From the cell containing the given text, extract its center point as [x, y] coordinate. 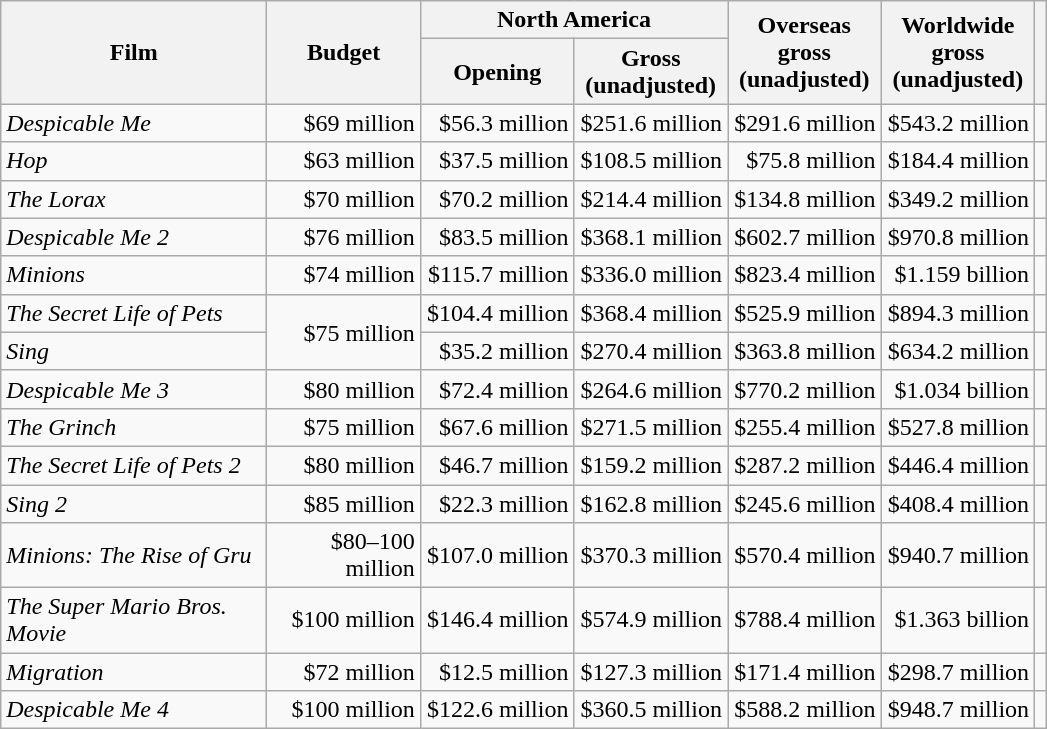
$264.6 million [651, 389]
The Grinch [134, 427]
$85 million [344, 503]
$336.0 million [651, 275]
$948.7 million [958, 710]
$291.6 million [805, 123]
$37.5 million [497, 161]
$115.7 million [497, 275]
$363.8 million [805, 351]
$408.4 million [958, 503]
Minions: The Rise of Gru [134, 556]
The Secret Life of Pets [134, 313]
$70.2 million [497, 199]
$12.5 million [497, 672]
$574.9 million [651, 620]
North America [574, 20]
$245.6 million [805, 503]
Film [134, 52]
Despicable Me 4 [134, 710]
Opening [497, 72]
$368.4 million [651, 313]
$823.4 million [805, 275]
$527.8 million [958, 427]
$287.2 million [805, 465]
Overseas gross(unadjusted) [805, 52]
$271.5 million [651, 427]
$72 million [344, 672]
$525.9 million [805, 313]
$134.8 million [805, 199]
$349.2 million [958, 199]
$22.3 million [497, 503]
The Lorax [134, 199]
The Secret Life of Pets 2 [134, 465]
$894.3 million [958, 313]
The Super Mario Bros. Movie [134, 620]
Budget [344, 52]
$588.2 million [805, 710]
$127.3 million [651, 672]
Despicable Me [134, 123]
$368.1 million [651, 237]
Minions [134, 275]
$35.2 million [497, 351]
$360.5 million [651, 710]
$184.4 million [958, 161]
$634.2 million [958, 351]
$83.5 million [497, 237]
$970.8 million [958, 237]
$75.8 million [805, 161]
$69 million [344, 123]
$46.7 million [497, 465]
Despicable Me 3 [134, 389]
Migration [134, 672]
$162.8 million [651, 503]
$214.4 million [651, 199]
$1.159 billion [958, 275]
Worldwide gross(unadjusted) [958, 52]
$255.4 million [805, 427]
$72.4 million [497, 389]
Hop [134, 161]
$251.6 million [651, 123]
$56.3 million [497, 123]
$543.2 million [958, 123]
$67.6 million [497, 427]
$107.0 million [497, 556]
$788.4 million [805, 620]
$80–100 million [344, 556]
Sing [134, 351]
$104.4 million [497, 313]
$76 million [344, 237]
$74 million [344, 275]
$171.4 million [805, 672]
$570.4 million [805, 556]
$108.5 million [651, 161]
$370.3 million [651, 556]
$270.4 million [651, 351]
$70 million [344, 199]
$122.6 million [497, 710]
Despicable Me 2 [134, 237]
$770.2 million [805, 389]
Gross(unadjusted) [651, 72]
Sing 2 [134, 503]
$159.2 million [651, 465]
$940.7 million [958, 556]
$298.7 million [958, 672]
$146.4 million [497, 620]
$602.7 million [805, 237]
$1.034 billion [958, 389]
$446.4 million [958, 465]
$1.363 billion [958, 620]
$63 million [344, 161]
